Pinpoint the cell where the given text exists, returning its [X, Y] midpoint coordinate. 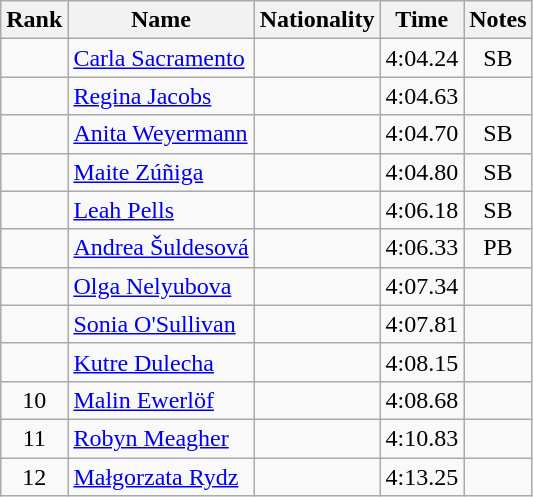
4:08.15 [422, 362]
4:04.80 [422, 172]
10 [34, 400]
Leah Pells [161, 210]
Malin Ewerlöf [161, 400]
4:08.68 [422, 400]
4:06.18 [422, 210]
4:07.81 [422, 324]
4:04.70 [422, 134]
Time [422, 20]
Carla Sacramento [161, 58]
Małgorzata Rydz [161, 477]
4:07.34 [422, 286]
4:10.83 [422, 438]
Notes [498, 20]
Maite Zúñiga [161, 172]
Kutre Dulecha [161, 362]
Andrea Šuldesová [161, 248]
Anita Weyermann [161, 134]
4:06.33 [422, 248]
PB [498, 248]
11 [34, 438]
Regina Jacobs [161, 96]
Name [161, 20]
4:13.25 [422, 477]
Robyn Meagher [161, 438]
12 [34, 477]
Rank [34, 20]
Sonia O'Sullivan [161, 324]
4:04.24 [422, 58]
4:04.63 [422, 96]
Nationality [317, 20]
Olga Nelyubova [161, 286]
